Scan for the cell matching the given text and deliver its (X, Y) coordinate at center. 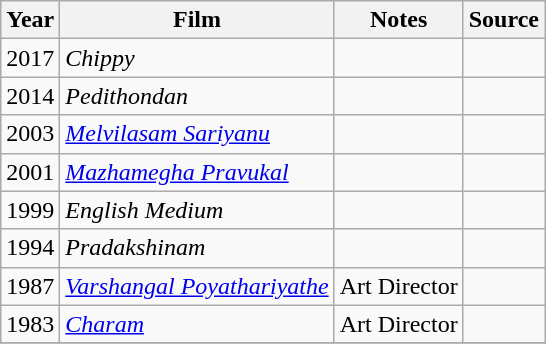
1983 (30, 324)
1999 (30, 210)
2001 (30, 172)
2017 (30, 58)
Year (30, 20)
2003 (30, 134)
Film (197, 20)
Mazhamegha Pravukal (197, 172)
1987 (30, 286)
Chippy (197, 58)
Melvilasam Sariyanu (197, 134)
2014 (30, 96)
Notes (398, 20)
Pradakshinam (197, 248)
Source (504, 20)
Charam (197, 324)
Pedithondan (197, 96)
English Medium (197, 210)
1994 (30, 248)
Varshangal Poyathariyathe (197, 286)
